Provide the (x, y) coordinate of the cell's center where the given text is located.  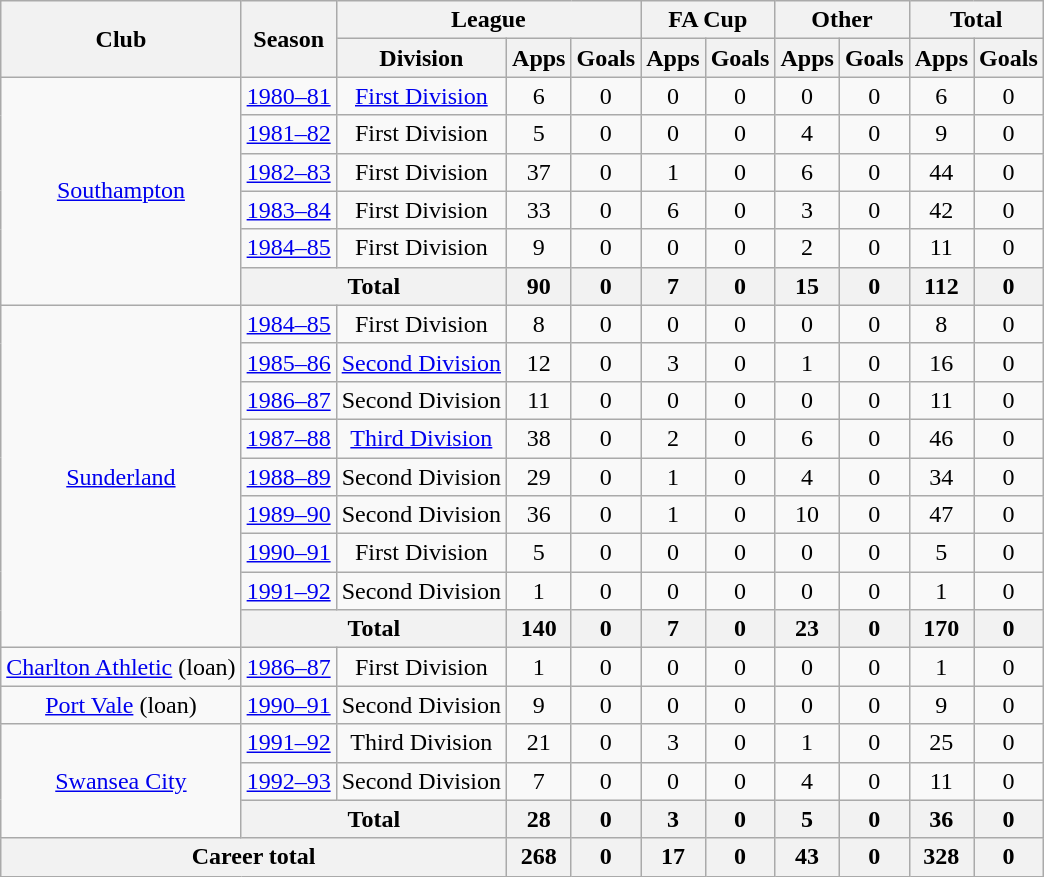
Other (842, 20)
1982–83 (288, 172)
112 (941, 286)
1981–82 (288, 134)
1988–89 (288, 477)
Port Vale (loan) (121, 705)
29 (539, 477)
17 (673, 857)
1987–88 (288, 438)
44 (941, 172)
16 (941, 362)
1992–93 (288, 781)
League (488, 20)
Division (421, 58)
Sunderland (121, 476)
Charlton Athletic (loan) (121, 667)
Career total (254, 857)
FA Cup (708, 20)
170 (941, 629)
23 (807, 629)
328 (941, 857)
268 (539, 857)
42 (941, 210)
1983–84 (288, 210)
1980–81 (288, 96)
28 (539, 819)
25 (941, 743)
1985–86 (288, 362)
47 (941, 515)
12 (539, 362)
90 (539, 286)
Swansea City (121, 781)
140 (539, 629)
Season (288, 39)
37 (539, 172)
15 (807, 286)
34 (941, 477)
1989–90 (288, 515)
Southampton (121, 191)
43 (807, 857)
10 (807, 515)
46 (941, 438)
33 (539, 210)
Club (121, 39)
38 (539, 438)
21 (539, 743)
